From the cell containing the given text, extract its center point as (x, y) coordinate. 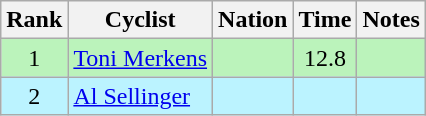
Notes (391, 20)
Cyclist (140, 20)
12.8 (325, 58)
2 (34, 96)
Nation (253, 20)
Time (325, 20)
Al Sellinger (140, 96)
1 (34, 58)
Rank (34, 20)
Toni Merkens (140, 58)
